Search for the cell housing the specified text and yield its [x, y] center coordinate. 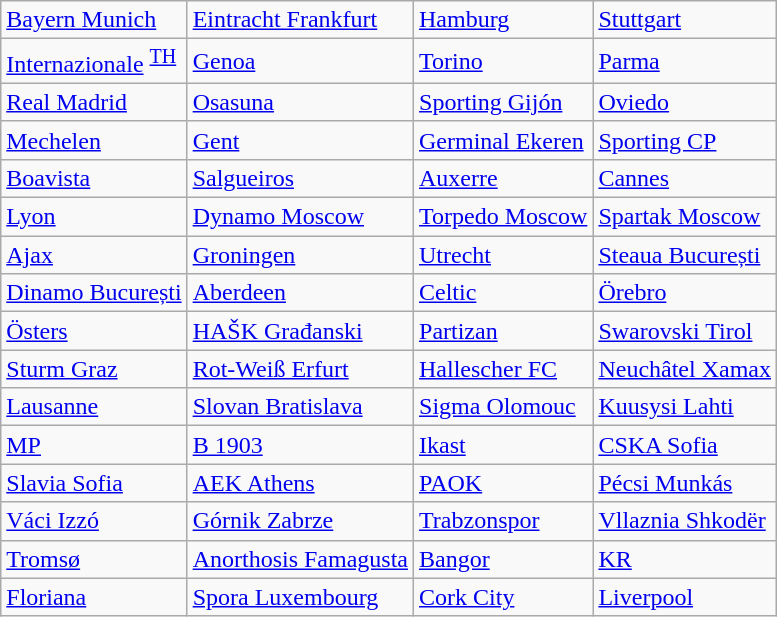
Torpedo Moscow [504, 217]
Örebro [685, 293]
Auxerre [504, 178]
Genoa [300, 62]
Liverpool [685, 597]
Pécsi Munkás [685, 483]
Parma [685, 62]
Floriana [94, 597]
Groningen [300, 255]
PAOK [504, 483]
Osasuna [300, 102]
Rot-Weiß Erfurt [300, 369]
Oviedo [685, 102]
Sporting CP [685, 140]
Eintracht Frankfurt [300, 20]
Swarovski Tirol [685, 331]
Salgueiros [300, 178]
B 1903 [300, 445]
Neuchâtel Xamax [685, 369]
Bayern Munich [94, 20]
Aberdeen [300, 293]
Górnik Zabrze [300, 521]
Váci Izzó [94, 521]
Hallescher FC [504, 369]
KR [685, 559]
Cannes [685, 178]
Stuttgart [685, 20]
Slavia Sofia [94, 483]
Vllaznia Shkodër [685, 521]
Steaua București [685, 255]
Ikast [504, 445]
Torino [504, 62]
Cork City [504, 597]
Lyon [94, 217]
Celtic [504, 293]
Internazionale TH [94, 62]
Sturm Graz [94, 369]
Sigma Olomouc [504, 407]
Sporting Gijón [504, 102]
HAŠK Građanski [300, 331]
CSKA Sofia [685, 445]
Anorthosis Famagusta [300, 559]
Tromsø [94, 559]
Kuusysi Lahti [685, 407]
Dinamo București [94, 293]
Real Madrid [94, 102]
Hamburg [504, 20]
Partizan [504, 331]
Utrecht [504, 255]
Boavista [94, 178]
Germinal Ekeren [504, 140]
Spartak Moscow [685, 217]
Gent [300, 140]
Bangor [504, 559]
Trabzonspor [504, 521]
Lausanne [94, 407]
Dynamo Moscow [300, 217]
Östers [94, 331]
Ajax [94, 255]
MP [94, 445]
Spora Luxembourg [300, 597]
Mechelen [94, 140]
AEK Athens [300, 483]
Slovan Bratislava [300, 407]
